Pinpoint the cell where the given text exists, returning its [x, y] midpoint coordinate. 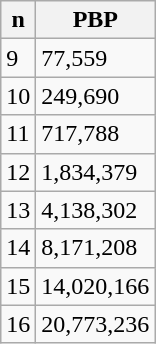
16 [18, 324]
8,171,208 [96, 248]
PBP [96, 20]
14,020,166 [96, 286]
15 [18, 286]
1,834,379 [96, 172]
717,788 [96, 134]
13 [18, 210]
9 [18, 58]
249,690 [96, 96]
20,773,236 [96, 324]
11 [18, 134]
12 [18, 172]
10 [18, 96]
4,138,302 [96, 210]
14 [18, 248]
77,559 [96, 58]
n [18, 20]
